Extract the (X, Y) coordinate from the center of the cell holding the provided text.  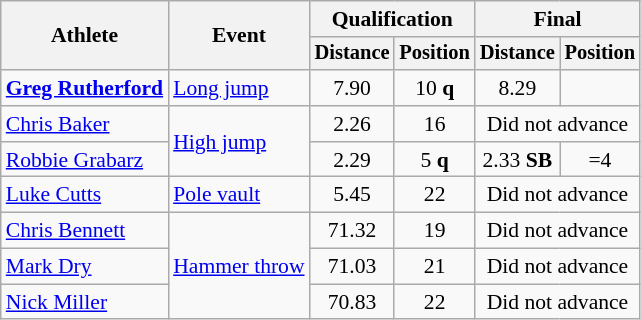
Mark Dry (84, 267)
2.33 SB (518, 160)
Athlete (84, 36)
Chris Baker (84, 124)
Qualification (392, 19)
71.03 (352, 267)
70.83 (352, 302)
71.32 (352, 231)
Chris Bennett (84, 231)
16 (434, 124)
Long jump (238, 88)
19 (434, 231)
=4 (600, 160)
Greg Rutherford (84, 88)
7.90 (352, 88)
Hammer throw (238, 266)
8.29 (518, 88)
5.45 (352, 195)
10 q (434, 88)
High jump (238, 142)
21 (434, 267)
Robbie Grabarz (84, 160)
Luke Cutts (84, 195)
Nick Miller (84, 302)
2.26 (352, 124)
5 q (434, 160)
Pole vault (238, 195)
Event (238, 36)
Final (558, 19)
2.29 (352, 160)
